Detect which cell encompasses the target text, then output its (X, Y) center coordinate. 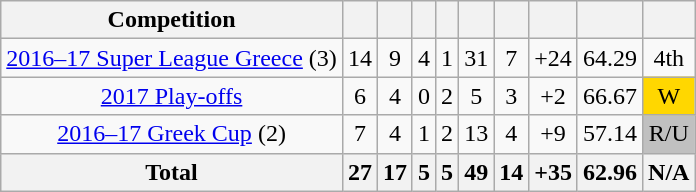
6 (360, 96)
17 (394, 172)
+24 (554, 58)
31 (476, 58)
9 (394, 58)
0 (424, 96)
13 (476, 134)
57.14 (610, 134)
2017 Play-offs (172, 96)
3 (512, 96)
62.96 (610, 172)
66.67 (610, 96)
+35 (554, 172)
N/A (669, 172)
49 (476, 172)
W (669, 96)
+9 (554, 134)
R/U (669, 134)
27 (360, 172)
Total (172, 172)
2016–17 Super League Greece (3) (172, 58)
+2 (554, 96)
64.29 (610, 58)
4th (669, 58)
2016–17 Greek Cup (2) (172, 134)
Competition (172, 20)
